From the cell containing the given text, extract its center point as (x, y) coordinate. 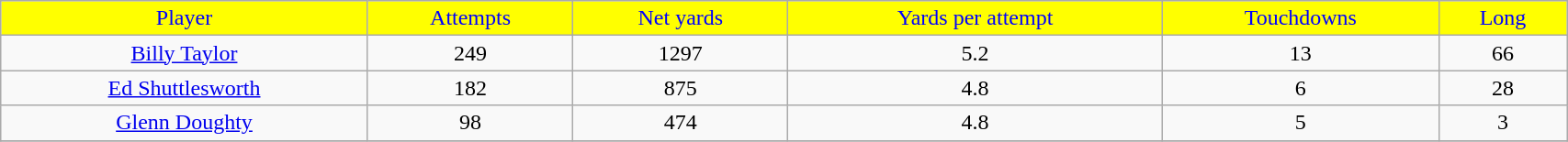
6 (1301, 88)
1297 (681, 53)
Billy Taylor (185, 53)
Ed Shuttlesworth (185, 88)
98 (470, 123)
Long (1503, 18)
3 (1503, 123)
474 (681, 123)
13 (1301, 53)
28 (1503, 88)
5.2 (976, 53)
Attempts (470, 18)
182 (470, 88)
66 (1503, 53)
5 (1301, 123)
Yards per attempt (976, 18)
875 (681, 88)
249 (470, 53)
Touchdowns (1301, 18)
Glenn Doughty (185, 123)
Player (185, 18)
Net yards (681, 18)
